Return (x, y) of the center of cell containing provided text 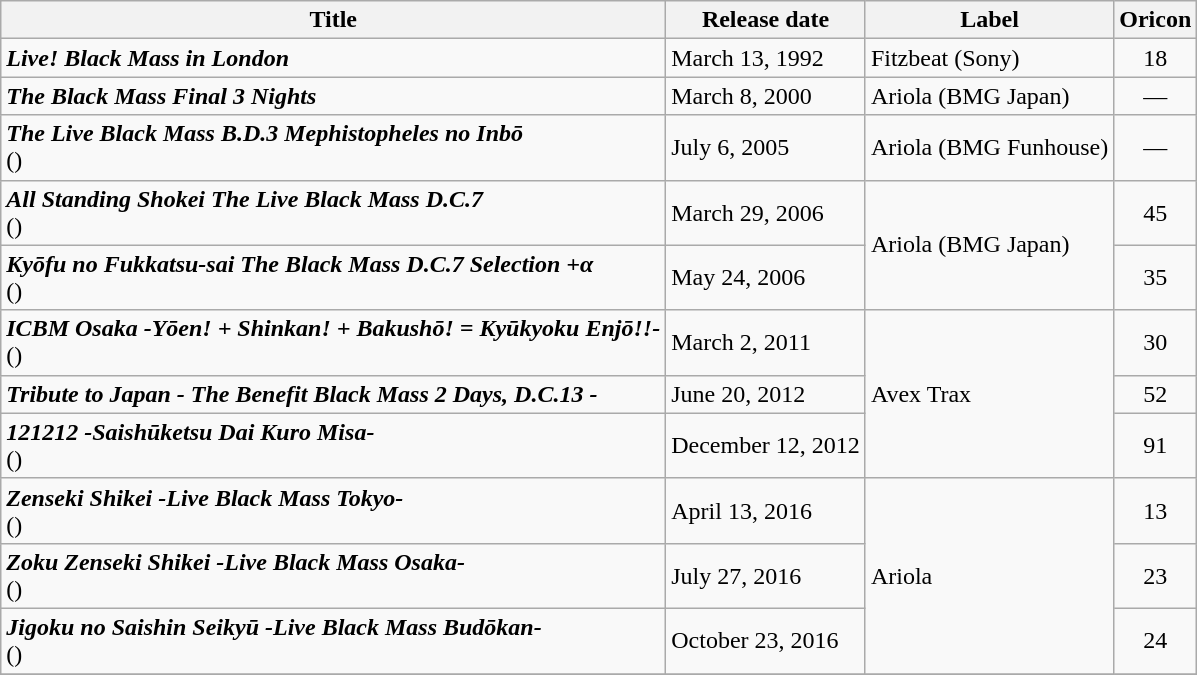
91 (1156, 446)
Oricon (1156, 20)
The Live Black Mass B.D.3 Mephistopheles no Inbō() (334, 148)
Tribute to Japan - The Benefit Black Mass 2 Days, D.C.13 - (334, 394)
35 (1156, 278)
July 6, 2005 (766, 148)
Jigoku no Saishin Seikyū -Live Black Mass Budōkan-() (334, 640)
June 20, 2012 (766, 394)
Ariola (BMG Funhouse) (989, 148)
24 (1156, 640)
October 23, 2016 (766, 640)
March 29, 2006 (766, 212)
Title (334, 20)
ICBM Osaka -Yōen! + Shinkan! + Bakushō! = Kyūkyoku Enjō!!-() (334, 342)
March 8, 2000 (766, 96)
Label (989, 20)
52 (1156, 394)
December 12, 2012 (766, 446)
March 13, 1992 (766, 58)
Fitzbeat (Sony) (989, 58)
Zenseki Shikei -Live Black Mass Tokyo-() (334, 510)
Live! Black Mass in London (334, 58)
13 (1156, 510)
Kyōfu no Fukkatsu-sai The Black Mass D.C.7 Selection +α() (334, 278)
April 13, 2016 (766, 510)
18 (1156, 58)
March 2, 2011 (766, 342)
The Black Mass Final 3 Nights (334, 96)
All Standing Shokei The Live Black Mass D.C.7() (334, 212)
Avex Trax (989, 394)
July 27, 2016 (766, 576)
23 (1156, 576)
30 (1156, 342)
Zoku Zenseki Shikei -Live Black Mass Osaka-() (334, 576)
May 24, 2006 (766, 278)
Ariola (989, 576)
121212 -Saishūketsu Dai Kuro Misa-() (334, 446)
45 (1156, 212)
Release date (766, 20)
